Locate the cell with the specified text and output its (X, Y) center coordinate. 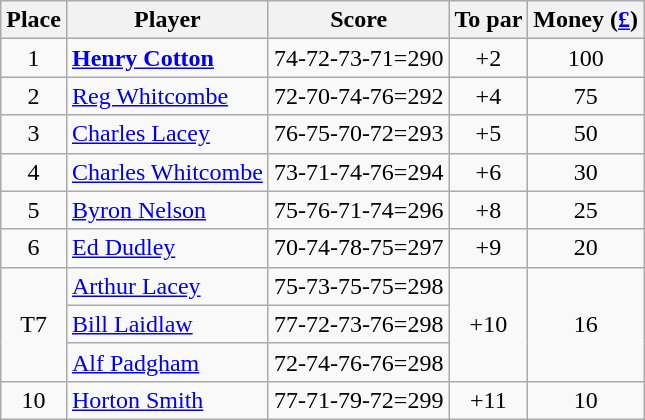
Horton Smith (167, 400)
100 (586, 58)
To par (488, 20)
16 (586, 324)
+5 (488, 134)
Money (£) (586, 20)
74-72-73-71=290 (358, 58)
70-74-78-75=297 (358, 248)
Byron Nelson (167, 210)
+9 (488, 248)
Reg Whitcombe (167, 96)
75 (586, 96)
Player (167, 20)
77-71-79-72=299 (358, 400)
72-74-76-76=298 (358, 362)
20 (586, 248)
+4 (488, 96)
1 (34, 58)
2 (34, 96)
3 (34, 134)
Charles Lacey (167, 134)
Alf Padgham (167, 362)
+2 (488, 58)
Bill Laidlaw (167, 324)
+6 (488, 172)
75-76-71-74=296 (358, 210)
5 (34, 210)
4 (34, 172)
+8 (488, 210)
30 (586, 172)
Score (358, 20)
25 (586, 210)
75-73-75-75=298 (358, 286)
Henry Cotton (167, 58)
T7 (34, 324)
50 (586, 134)
Arthur Lacey (167, 286)
73-71-74-76=294 (358, 172)
+11 (488, 400)
6 (34, 248)
Place (34, 20)
Charles Whitcombe (167, 172)
76-75-70-72=293 (358, 134)
77-72-73-76=298 (358, 324)
Ed Dudley (167, 248)
+10 (488, 324)
72-70-74-76=292 (358, 96)
